Extract the [X, Y] coordinate from the center of the cell holding the provided text.  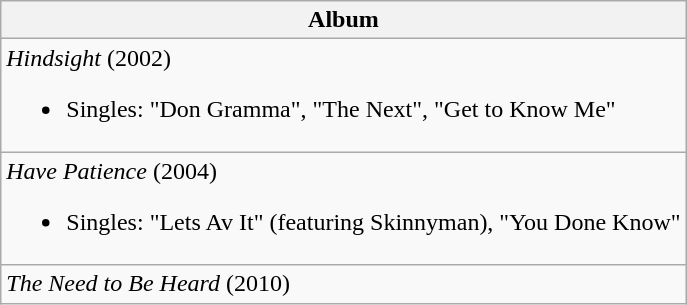
Have Patience (2004)Singles: "Lets Av It" (featuring Skinnyman), "You Done Know" [344, 208]
Album [344, 20]
Hindsight (2002)Singles: "Don Gramma", "The Next", "Get to Know Me" [344, 96]
The Need to Be Heard (2010) [344, 284]
